Find where the given text appears and provide that cell's center as (X, Y) coordinate. 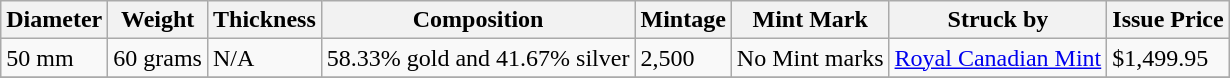
N/A (264, 58)
Weight (158, 20)
2,500 (683, 58)
Mintage (683, 20)
Composition (478, 20)
Struck by (998, 20)
Royal Canadian Mint (998, 58)
50 mm (54, 58)
$1,499.95 (1168, 58)
Issue Price (1168, 20)
60 grams (158, 58)
Diameter (54, 20)
58.33% gold and 41.67% silver (478, 58)
Thickness (264, 20)
No Mint marks (810, 58)
Mint Mark (810, 20)
